From the cell containing the given text, extract its center point as (x, y) coordinate. 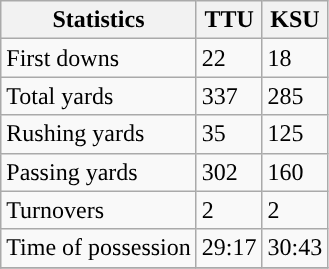
285 (295, 96)
Total yards (99, 96)
Rushing yards (99, 134)
Statistics (99, 20)
Time of possession (99, 248)
30:43 (295, 248)
160 (295, 172)
302 (229, 172)
18 (295, 58)
Turnovers (99, 210)
29:17 (229, 248)
First downs (99, 58)
35 (229, 134)
337 (229, 96)
22 (229, 58)
125 (295, 134)
TTU (229, 20)
Passing yards (99, 172)
KSU (295, 20)
